Capture the cell that displays the provided text and extract its (X, Y) central coordinate. 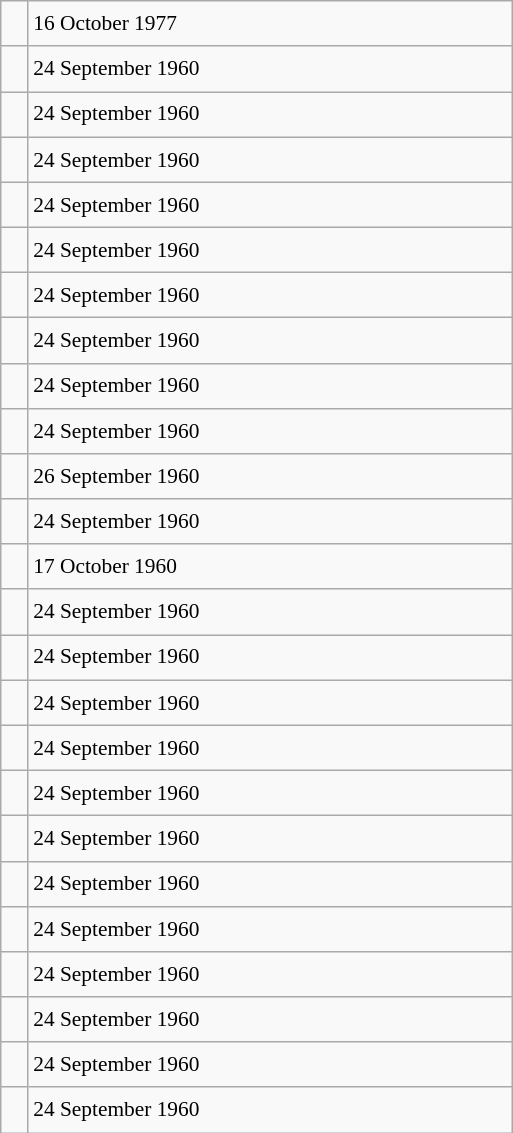
16 October 1977 (270, 24)
17 October 1960 (270, 566)
26 September 1960 (270, 476)
